Find where the given text appears and provide that cell's center as (X, Y) coordinate. 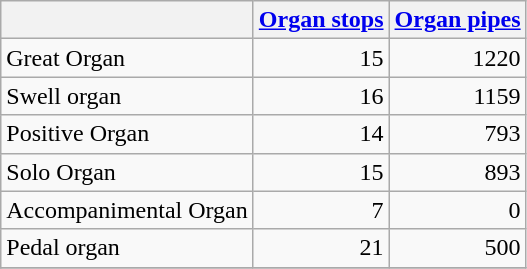
Organ pipes (458, 20)
Accompanimental Organ (128, 210)
7 (321, 210)
Swell organ (128, 96)
0 (458, 210)
1159 (458, 96)
793 (458, 134)
Great Organ (128, 58)
893 (458, 172)
21 (321, 248)
16 (321, 96)
Solo Organ (128, 172)
Pedal organ (128, 248)
1220 (458, 58)
14 (321, 134)
Organ stops (321, 20)
500 (458, 248)
Positive Organ (128, 134)
